Return [x, y] of the center of cell containing provided text 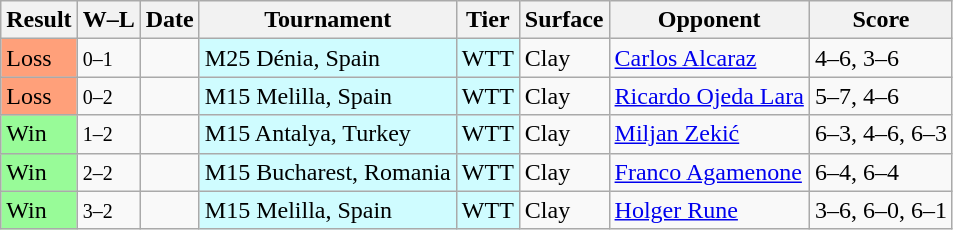
5–7, 4–6 [880, 96]
W–L [108, 20]
Carlos Alcaraz [709, 58]
Tournament [328, 20]
Miljan Zekić [709, 134]
M15 Bucharest, Romania [328, 172]
Date [170, 20]
0–2 [108, 96]
Tier [488, 20]
6–4, 6–4 [880, 172]
2–2 [108, 172]
Ricardo Ojeda Lara [709, 96]
M25 Dénia, Spain [328, 58]
3–2 [108, 210]
1–2 [108, 134]
Score [880, 20]
Opponent [709, 20]
0–1 [108, 58]
Surface [564, 20]
3–6, 6–0, 6–1 [880, 210]
Holger Rune [709, 210]
4–6, 3–6 [880, 58]
Result [39, 20]
6–3, 4–6, 6–3 [880, 134]
M15 Antalya, Turkey [328, 134]
Franco Agamenone [709, 172]
